Extract the (x, y) coordinate from the center of the cell holding the provided text.  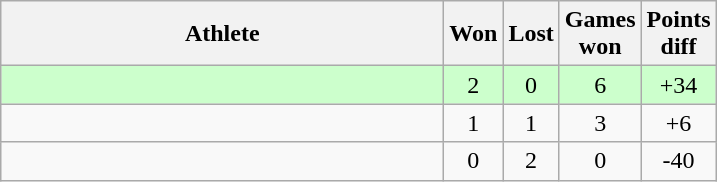
-40 (678, 161)
Won (474, 34)
+6 (678, 123)
Pointsdiff (678, 34)
3 (600, 123)
6 (600, 85)
Lost (531, 34)
Athlete (222, 34)
Gameswon (600, 34)
+34 (678, 85)
